Locate the cell with the specified text and output its (x, y) center coordinate. 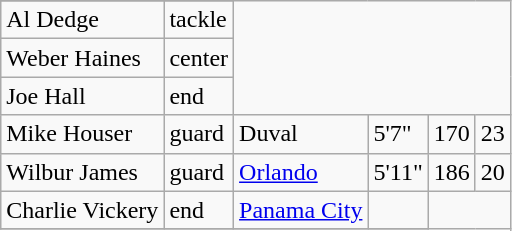
center (199, 58)
5'11" (398, 172)
Joe Hall (82, 96)
tackle (199, 20)
186 (452, 172)
20 (492, 172)
5'7" (398, 134)
Charlie Vickery (82, 210)
Duval (301, 134)
Mike Houser (82, 134)
Al Dedge (82, 20)
Orlando (301, 172)
23 (492, 134)
Weber Haines (82, 58)
170 (452, 134)
Wilbur James (82, 172)
Panama City (301, 210)
